Find where the given text appears and provide that cell's center as [x, y] coordinate. 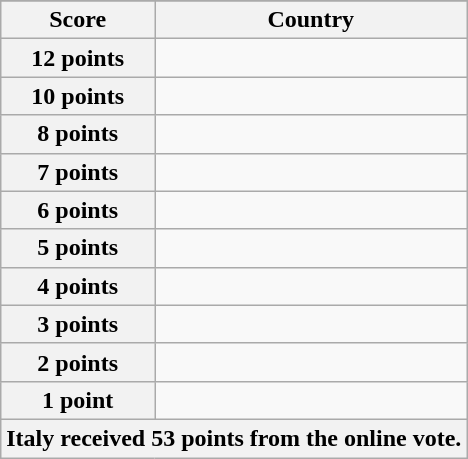
1 point [78, 400]
3 points [78, 324]
10 points [78, 96]
7 points [78, 172]
5 points [78, 248]
Country [311, 20]
12 points [78, 58]
2 points [78, 362]
4 points [78, 286]
6 points [78, 210]
8 points [78, 134]
Score [78, 20]
Italy received 53 points from the online vote. [234, 438]
